Return the [X, Y] coordinate for the center point of the cell that contains the specified text.  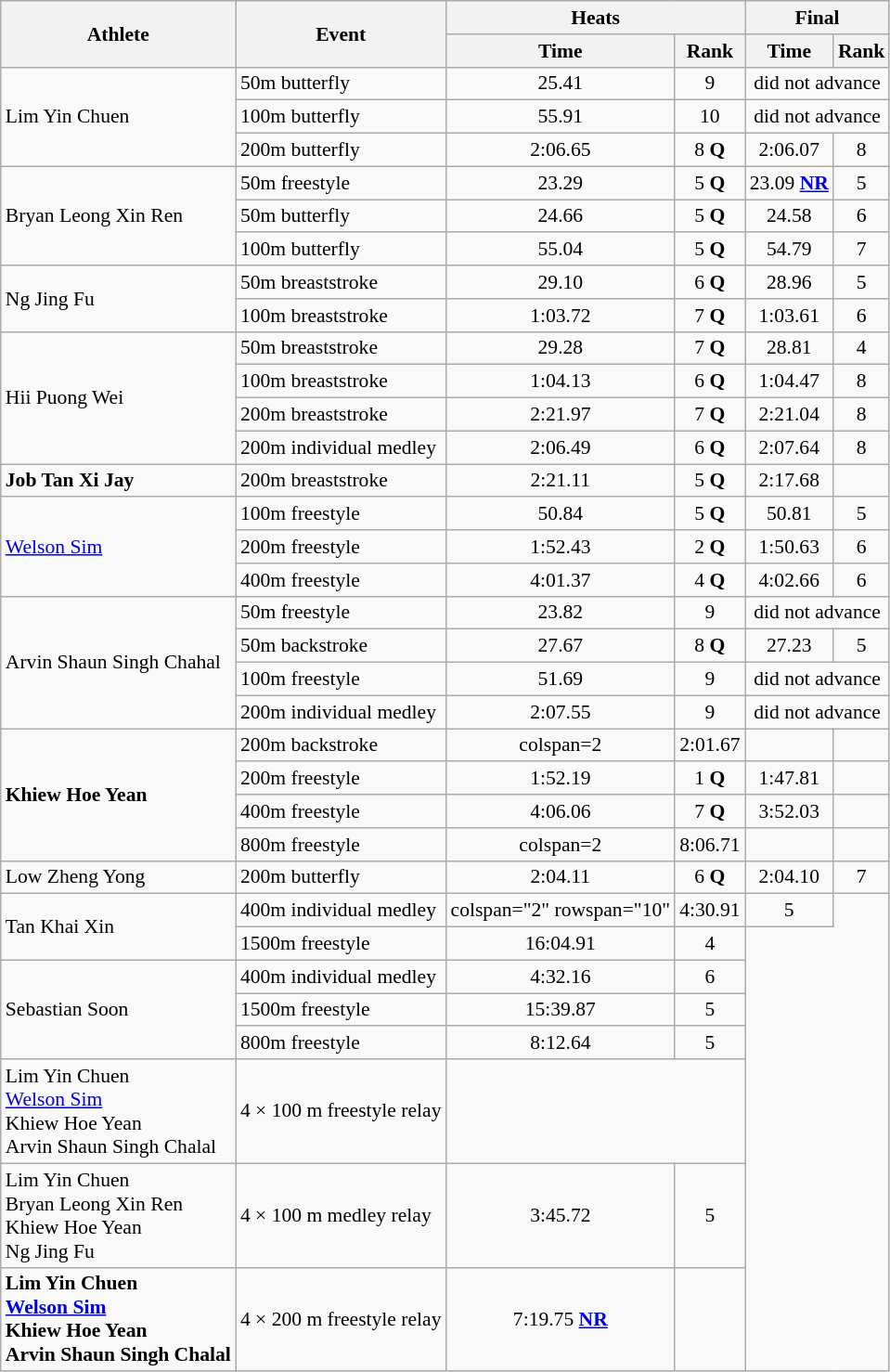
colspan="2" rowspan="10" [561, 911]
4 × 100 m freestyle relay [342, 1111]
Welson Sim [119, 548]
2:21.97 [561, 415]
2:17.68 [789, 481]
2:06.65 [561, 150]
23.82 [561, 613]
23.29 [561, 183]
1:47.81 [789, 779]
Low Zheng Yong [119, 877]
Heats [596, 18]
Arvin Shaun Singh Chahal [119, 662]
51.69 [561, 680]
Sebastian Soon [119, 1010]
2:01.67 [709, 745]
23.09 NR [789, 183]
27.67 [561, 646]
50m backstroke [342, 646]
4:02.66 [789, 580]
1:50.63 [789, 547]
Khiew Hoe Yean [119, 795]
55.04 [561, 250]
24.66 [561, 216]
200m backstroke [342, 745]
25.41 [561, 84]
3:52.03 [789, 811]
2:21.11 [561, 481]
50.84 [561, 514]
15:39.87 [561, 1010]
1:04.47 [789, 382]
Ng Jing Fu [119, 299]
Final [818, 18]
50.81 [789, 514]
4:30.91 [709, 911]
4:01.37 [561, 580]
27.23 [789, 646]
4 Q [709, 580]
55.91 [561, 117]
Job Tan Xi Jay [119, 481]
1 Q [709, 779]
2:06.49 [561, 447]
Hii Puong Wei [119, 397]
2:04.10 [789, 877]
2:07.55 [561, 712]
4 × 200 m freestyle relay [342, 1319]
8:12.64 [561, 1043]
54.79 [789, 250]
4:32.16 [561, 977]
1:03.61 [789, 316]
1:04.13 [561, 382]
1:03.72 [561, 316]
4 × 100 m medley relay [342, 1215]
1:52.19 [561, 779]
Bryan Leong Xin Ren [119, 215]
3:45.72 [561, 1215]
Athlete [119, 33]
1:52.43 [561, 547]
2:04.11 [561, 877]
29.28 [561, 348]
10 [709, 117]
29.10 [561, 282]
24.58 [789, 216]
16:04.91 [561, 944]
28.96 [789, 282]
Lim Yin Chuen [119, 117]
7:19.75 NR [561, 1319]
Lim Yin ChuenBryan Leong Xin RenKhiew Hoe YeanNg Jing Fu [119, 1215]
2:06.07 [789, 150]
2 Q [709, 547]
2:07.64 [789, 447]
Tan Khai Xin [119, 926]
28.81 [789, 348]
8:06.71 [709, 845]
Event [342, 33]
4:06.06 [561, 811]
2:21.04 [789, 415]
